For the text-containing cell, return its midpoint in [x, y] coordinate format. 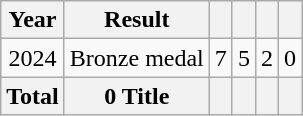
Bronze medal [136, 58]
Result [136, 20]
2 [266, 58]
5 [244, 58]
2024 [33, 58]
7 [220, 58]
Year [33, 20]
0 [290, 58]
0 Title [136, 96]
Total [33, 96]
